Detect which cell encompasses the target text, then output its [x, y] center coordinate. 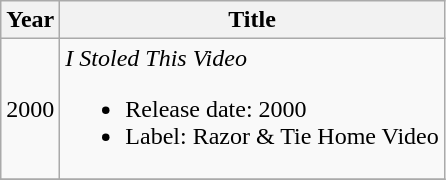
Title [252, 20]
I Stoled This VideoRelease date: 2000Label: Razor & Tie Home Video [252, 109]
2000 [30, 109]
Year [30, 20]
